Identify which cell holds the provided text, then report its (x, y) central coordinate. 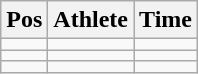
Pos (24, 20)
Time (166, 20)
Athlete (91, 20)
